Search for the cell housing the specified text and yield its (X, Y) center coordinate. 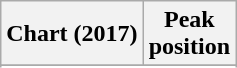
Chart (2017) (72, 34)
Peakposition (189, 34)
